Return (X, Y) of the center of cell containing provided text 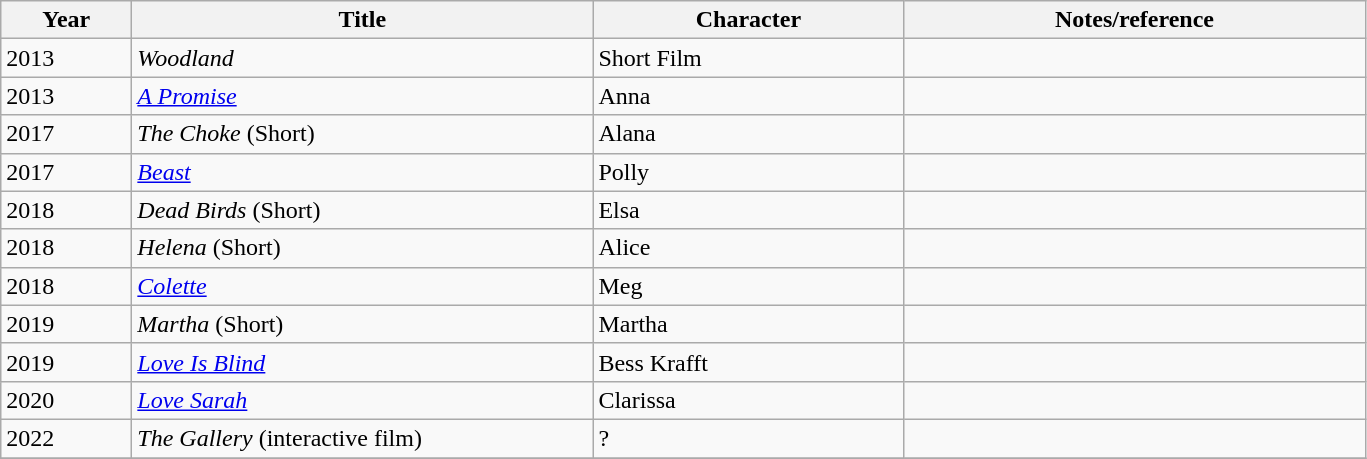
Short Film (748, 58)
Beast (362, 172)
? (748, 438)
A Promise (362, 96)
Polly (748, 172)
Helena (Short) (362, 248)
The Choke (Short) (362, 134)
Title (362, 20)
The Gallery (interactive film) (362, 438)
Elsa (748, 210)
Alana (748, 134)
Martha (748, 324)
Character (748, 20)
Dead Birds (Short) (362, 210)
Martha (Short) (362, 324)
Alice (748, 248)
Bess Krafft (748, 362)
Year (66, 20)
Anna (748, 96)
Meg (748, 286)
Colette (362, 286)
2020 (66, 400)
Love Is Blind (362, 362)
Woodland (362, 58)
Clarissa (748, 400)
Notes/reference (1134, 20)
Love Sarah (362, 400)
2022 (66, 438)
